From the cell containing the given text, extract its center point as (X, Y) coordinate. 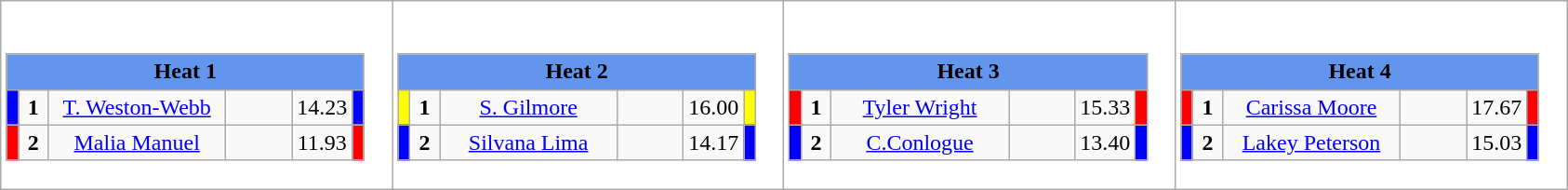
Heat 1 (185, 72)
S. Gilmore (528, 107)
Lakey Peterson (1311, 142)
Tyler Wright (921, 107)
Heat 2 1 S. Gilmore 16.00 2 Silvana Lima 14.17 (588, 95)
Heat 2 (577, 72)
Malia Manuel (138, 142)
13.40 (1105, 142)
Heat 1 1 T. Weston-Webb 14.23 2 Malia Manuel 11.93 (197, 95)
16.00 (714, 107)
15.33 (1105, 107)
14.23 (322, 107)
14.17 (714, 142)
Heat 3 1 Tyler Wright 15.33 2 C.Conlogue 13.40 (980, 95)
Silvana Lima (528, 142)
15.03 (1497, 142)
17.67 (1497, 107)
Carissa Moore (1311, 107)
Heat 4 1 Carissa Moore 17.67 2 Lakey Peterson 15.03 (1371, 95)
11.93 (322, 142)
Heat 3 (968, 72)
T. Weston-Webb (138, 107)
C.Conlogue (921, 142)
Heat 4 (1360, 72)
